Output the (x, y) coordinate of the center of the cell containing the given text.  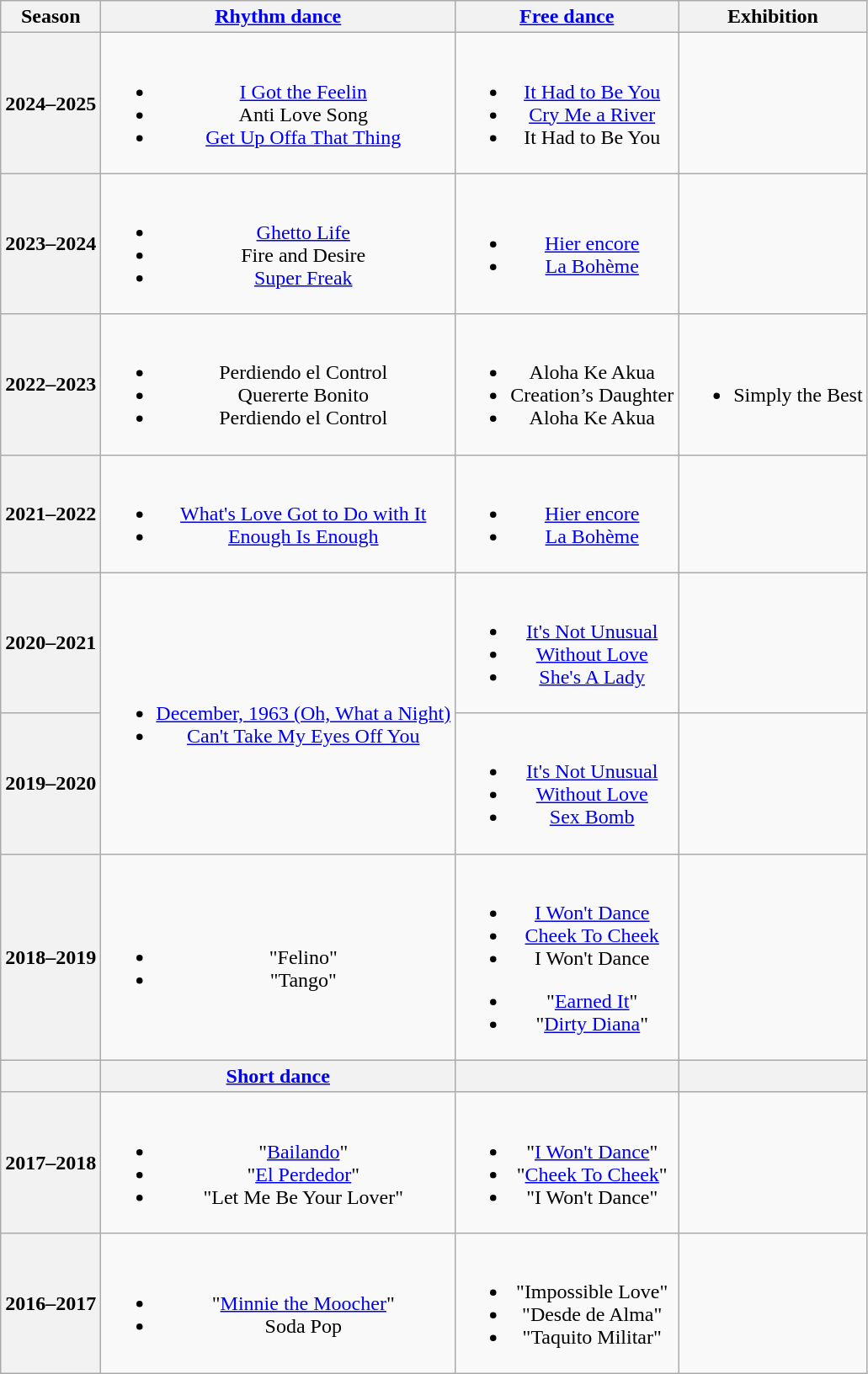
Free dance (567, 17)
December, 1963 (Oh, What a Night) Can't Take My Eyes Off You (278, 713)
"I Won't Dance""Cheek To Cheek""I Won't Dance" (567, 1162)
2021–2022 (51, 514)
2018–2019 (51, 956)
It's Not UnusualWithout LoveShe's A Lady (567, 643)
"Impossible Love" "Desde de Alma" "Taquito Militar" (567, 1303)
2024–2025 (51, 103)
2023–2024 (51, 244)
2016–2017 (51, 1303)
Short dance (278, 1076)
Season (51, 17)
What's Love Got to Do with It Enough Is Enough (278, 514)
2022–2023 (51, 384)
I Got the Feelin Anti Love Song Get Up Offa That Thing (278, 103)
I Won't DanceCheek To CheekI Won't Dance "Earned It" "Dirty Diana" (567, 956)
It's Not UnusualWithout LoveSex Bomb (567, 783)
"Bailando" "El Perdedor" "Let Me Be Your Lover" (278, 1162)
"Minnie the Moocher"Soda Pop (278, 1303)
2020–2021 (51, 643)
2017–2018 (51, 1162)
2019–2020 (51, 783)
"Felino" "Tango" (278, 956)
Ghetto Life Fire and Desire Super Freak (278, 244)
Aloha Ke AkuaCreation’s DaughterAloha Ke Akua (567, 384)
Exhibition (773, 17)
Perdiendo el Control Quererte Bonito Perdiendo el Control (278, 384)
It Had to Be YouCry Me a RiverIt Had to Be You (567, 103)
Rhythm dance (278, 17)
Simply the Best (773, 384)
